Scan for the cell matching the given text and deliver its (X, Y) coordinate at center. 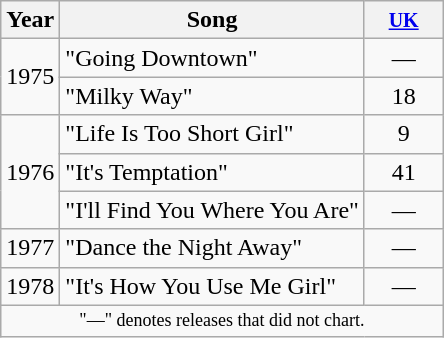
41 (404, 172)
1978 (30, 286)
1976 (30, 172)
"Life Is Too Short Girl" (212, 134)
"—" denotes releases that did not chart. (222, 320)
UK (404, 20)
"It's How You Use Me Girl" (212, 286)
1975 (30, 77)
Year (30, 20)
18 (404, 96)
"Milky Way" (212, 96)
Song (212, 20)
"I'll Find You Where You Are" (212, 210)
"Going Downtown" (212, 58)
"It's Temptation" (212, 172)
9 (404, 134)
1977 (30, 248)
"Dance the Night Away" (212, 248)
